Identify which cell holds the provided text, then report its (X, Y) central coordinate. 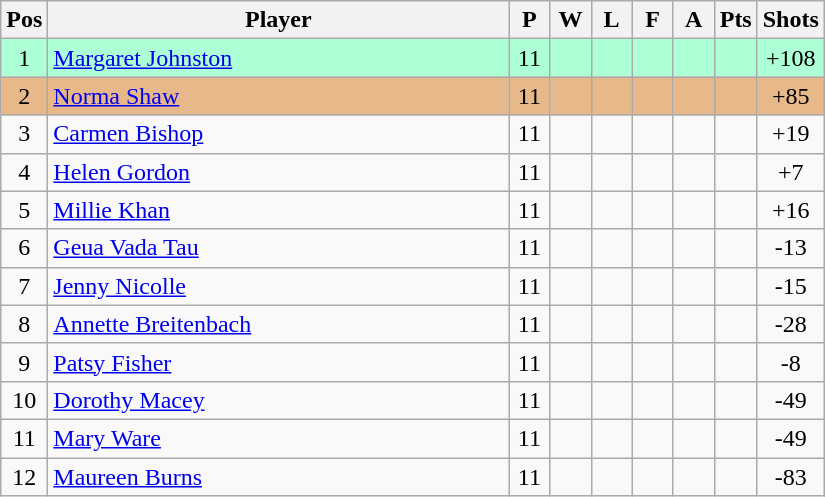
-13 (790, 248)
A (694, 20)
5 (24, 210)
Pos (24, 20)
Geua Vada Tau (278, 248)
F (652, 20)
+108 (790, 58)
Norma Shaw (278, 96)
Dorothy Macey (278, 400)
+7 (790, 172)
P (530, 20)
Mary Ware (278, 438)
Margaret Johnston (278, 58)
Annette Breitenbach (278, 324)
Carmen Bishop (278, 134)
Helen Gordon (278, 172)
Maureen Burns (278, 477)
1 (24, 58)
+16 (790, 210)
Pts (736, 20)
-8 (790, 362)
L (612, 20)
Shots (790, 20)
10 (24, 400)
2 (24, 96)
+19 (790, 134)
7 (24, 286)
9 (24, 362)
-83 (790, 477)
-15 (790, 286)
Jenny Nicolle (278, 286)
-28 (790, 324)
8 (24, 324)
Patsy Fisher (278, 362)
+85 (790, 96)
12 (24, 477)
Player (278, 20)
3 (24, 134)
W (570, 20)
6 (24, 248)
4 (24, 172)
Millie Khan (278, 210)
